Identify which cell holds the provided text, then report its (x, y) central coordinate. 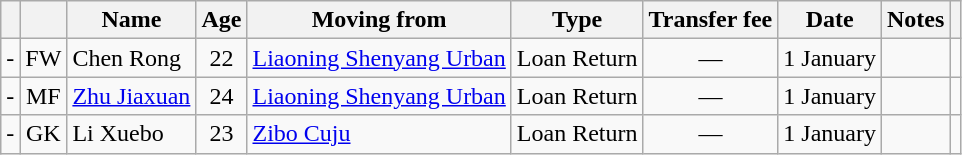
Notes (916, 20)
MF (44, 96)
24 (222, 96)
Li Xuebo (132, 134)
Age (222, 20)
Moving from (379, 20)
Transfer fee (710, 20)
FW (44, 58)
GK (44, 134)
Zibo Cuju (379, 134)
Date (830, 20)
22 (222, 58)
Type (577, 20)
Name (132, 20)
Zhu Jiaxuan (132, 96)
23 (222, 134)
Chen Rong (132, 58)
